For the text-containing cell, return its midpoint in [X, Y] coordinate format. 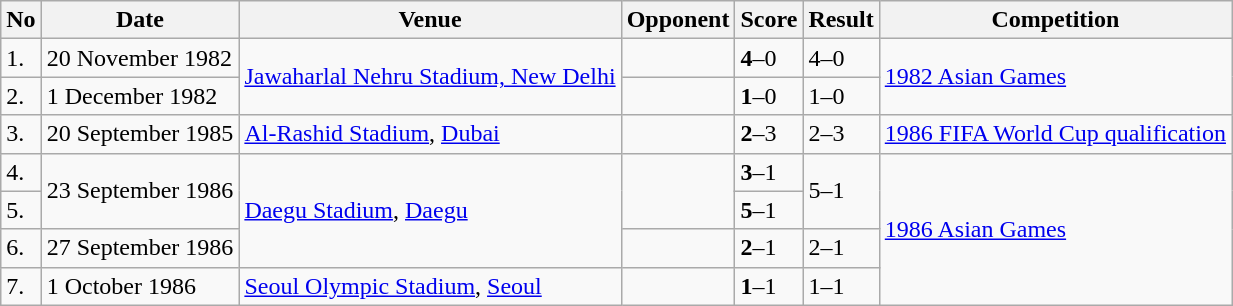
Opponent [678, 20]
23 September 1986 [140, 191]
27 September 1986 [140, 248]
Score [769, 20]
Competition [1055, 20]
Al-Rashid Stadium, Dubai [430, 134]
1986 Asian Games [1055, 229]
1982 Asian Games [1055, 77]
6. [21, 248]
1. [21, 58]
3. [21, 134]
Result [841, 20]
Jawaharlal Nehru Stadium, New Delhi [430, 77]
1 December 1982 [140, 96]
2. [21, 96]
1 October 1986 [140, 286]
4. [21, 172]
3–1 [769, 172]
Date [140, 20]
5. [21, 210]
1986 FIFA World Cup qualification [1055, 134]
Venue [430, 20]
20 September 1985 [140, 134]
Seoul Olympic Stadium, Seoul [430, 286]
Daegu Stadium, Daegu [430, 210]
20 November 1982 [140, 58]
No [21, 20]
7. [21, 286]
